Scan for the cell matching the given text and deliver its [X, Y] coordinate at center. 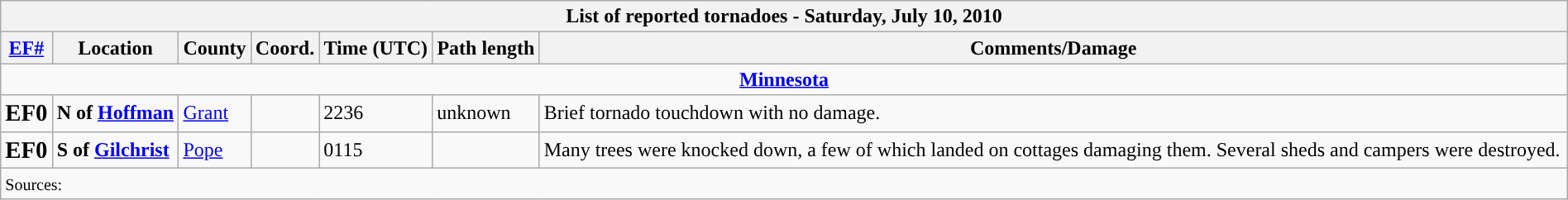
2236 [375, 113]
List of reported tornadoes - Saturday, July 10, 2010 [784, 17]
County [215, 48]
Brief tornado touchdown with no damage. [1054, 113]
Grant [215, 113]
Many trees were knocked down, a few of which landed on cottages damaging them. Several sheds and campers were destroyed. [1054, 150]
N of Hoffman [116, 113]
unknown [486, 113]
Sources: [784, 183]
Comments/Damage [1054, 48]
EF# [26, 48]
0115 [375, 150]
S of Gilchrist [116, 150]
Minnesota [784, 79]
Location [116, 48]
Time (UTC) [375, 48]
Path length [486, 48]
Pope [215, 150]
Coord. [284, 48]
